Return the (X, Y) coordinate for the center point of the cell that contains the specified text.  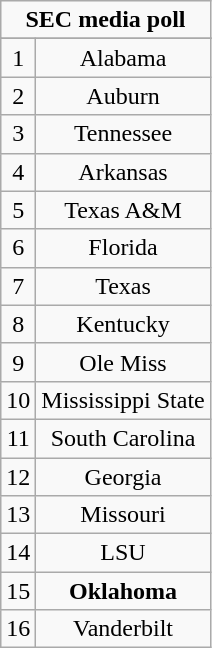
Missouri (123, 515)
16 (18, 629)
15 (18, 591)
6 (18, 248)
7 (18, 286)
13 (18, 515)
Florida (123, 248)
Auburn (123, 96)
Alabama (123, 58)
South Carolina (123, 438)
10 (18, 400)
Tennessee (123, 134)
9 (18, 362)
Texas A&M (123, 210)
2 (18, 96)
Kentucky (123, 324)
14 (18, 553)
Mississippi State (123, 400)
Georgia (123, 477)
Texas (123, 286)
Vanderbilt (123, 629)
Arkansas (123, 172)
Oklahoma (123, 591)
11 (18, 438)
Ole Miss (123, 362)
8 (18, 324)
3 (18, 134)
SEC media poll (106, 20)
5 (18, 210)
1 (18, 58)
12 (18, 477)
4 (18, 172)
LSU (123, 553)
